Output the (x, y) coordinate of the center of the cell containing the given text.  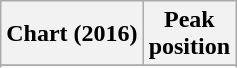
Chart (2016) (72, 34)
Peakposition (189, 34)
